Extract the (x, y) coordinate from the center of the cell holding the provided text.  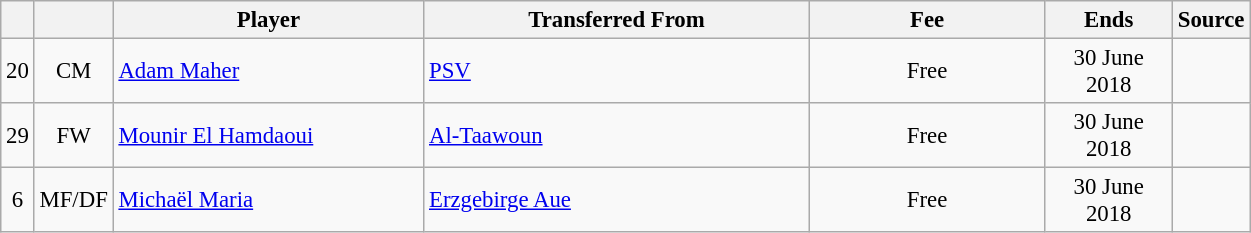
FW (74, 136)
Player (268, 20)
Adam Maher (268, 72)
29 (18, 136)
Michaël Maria (268, 200)
Ends (1109, 20)
PSV (617, 72)
Erzgebirge Aue (617, 200)
CM (74, 72)
Al-Taawoun (617, 136)
20 (18, 72)
MF/DF (74, 200)
Source (1210, 20)
Transferred From (617, 20)
Fee (927, 20)
Mounir El Hamdaoui (268, 136)
6 (18, 200)
